Scan for the cell matching the given text and deliver its [X, Y] coordinate at center. 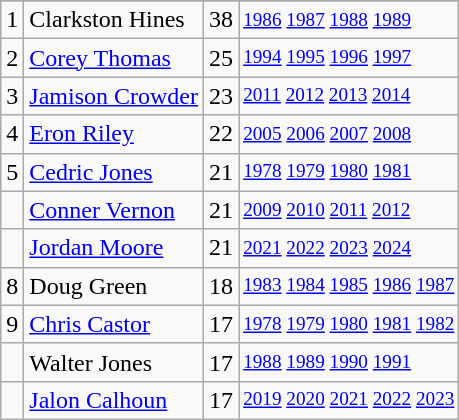
8 [12, 286]
Doug Green [114, 286]
1978 1979 1980 1981 1982 [349, 324]
9 [12, 324]
Eron Riley [114, 134]
1978 1979 1980 1981 [349, 172]
1983 1984 1985 1986 1987 [349, 286]
2 [12, 58]
1988 1989 1990 1991 [349, 362]
1994 1995 1996 1997 [349, 58]
2019 2020 2021 2022 2023 [349, 400]
Cedric Jones [114, 172]
3 [12, 96]
22 [222, 134]
2021 2022 2023 2024 [349, 248]
Walter Jones [114, 362]
Clarkston Hines [114, 20]
4 [12, 134]
Jalon Calhoun [114, 400]
38 [222, 20]
23 [222, 96]
1 [12, 20]
1986 1987 1988 1989 [349, 20]
2005 2006 2007 2008 [349, 134]
Corey Thomas [114, 58]
Jamison Crowder [114, 96]
Conner Vernon [114, 210]
5 [12, 172]
Jordan Moore [114, 248]
25 [222, 58]
2009 2010 2011 2012 [349, 210]
Chris Castor [114, 324]
18 [222, 286]
2011 2012 2013 2014 [349, 96]
